Output the (x, y) coordinate of the center of the cell containing the given text.  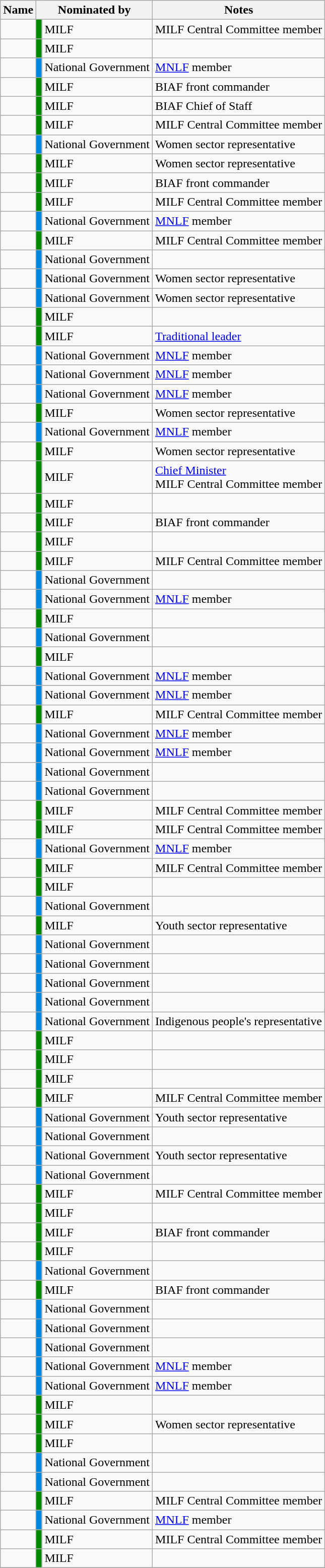
BIAF Chief of Staff (239, 106)
Chief MinisterMILF Central Committee member (239, 477)
Name (18, 10)
Nominated by (95, 10)
Notes (239, 10)
Traditional leader (239, 336)
Indigenous people's representative (239, 1021)
